Output the [x, y] coordinate of the center of the cell containing the given text.  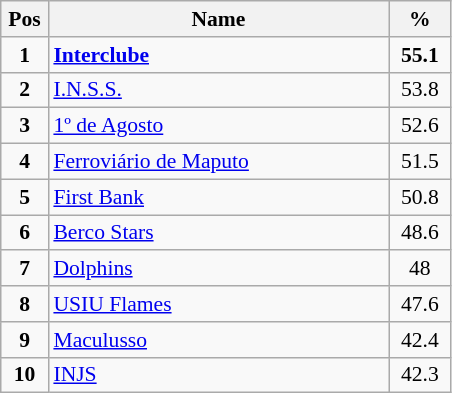
42.3 [420, 375]
INJS [218, 375]
Dolphins [218, 269]
1º de Agosto [218, 126]
2 [25, 90]
50.8 [420, 197]
5 [25, 197]
Maculusso [218, 340]
9 [25, 340]
51.5 [420, 162]
% [420, 19]
Pos [25, 19]
6 [25, 233]
I.N.S.S. [218, 90]
Name [218, 19]
USIU Flames [218, 304]
7 [25, 269]
Ferroviário de Maputo [218, 162]
1 [25, 55]
4 [25, 162]
8 [25, 304]
Berco Stars [218, 233]
55.1 [420, 55]
10 [25, 375]
53.8 [420, 90]
Interclube [218, 55]
48.6 [420, 233]
52.6 [420, 126]
42.4 [420, 340]
48 [420, 269]
47.6 [420, 304]
First Bank [218, 197]
3 [25, 126]
